Determine the [X, Y] coordinate at the center of the cell enclosing the given text.  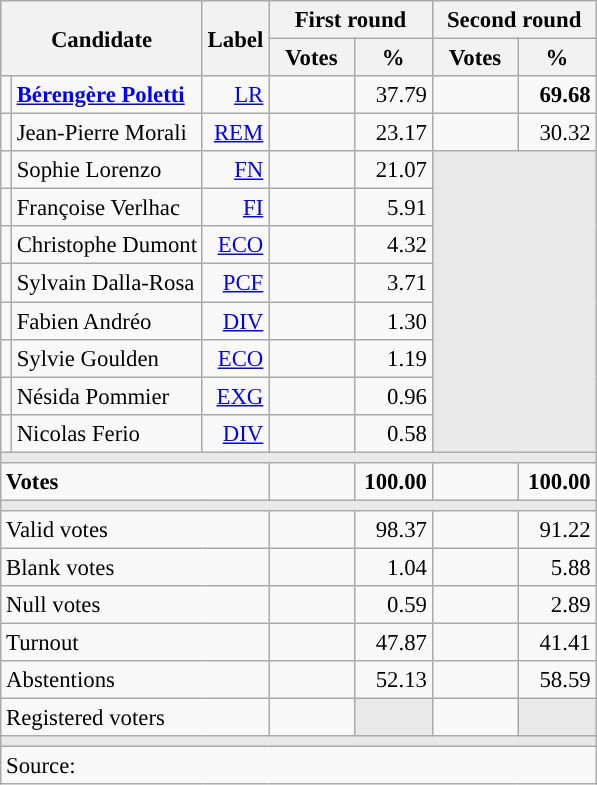
69.68 [557, 95]
41.41 [557, 643]
5.91 [393, 208]
1.30 [393, 321]
FN [235, 170]
Sophie Lorenzo [106, 170]
Source: [298, 766]
Sylvain Dalla-Rosa [106, 283]
21.07 [393, 170]
FI [235, 208]
Abstentions [135, 680]
Nicolas Ferio [106, 433]
5.88 [557, 567]
1.04 [393, 567]
0.59 [393, 605]
Label [235, 38]
0.58 [393, 433]
2.89 [557, 605]
Nésida Pommier [106, 396]
91.22 [557, 530]
Turnout [135, 643]
Françoise Verlhac [106, 208]
Christophe Dumont [106, 245]
1.19 [393, 358]
Registered voters [135, 718]
EXG [235, 396]
LR [235, 95]
Sylvie Goulden [106, 358]
Valid votes [135, 530]
4.32 [393, 245]
Null votes [135, 605]
Jean-Pierre Morali [106, 133]
Blank votes [135, 567]
37.79 [393, 95]
Bérengère Poletti [106, 95]
0.96 [393, 396]
30.32 [557, 133]
98.37 [393, 530]
58.59 [557, 680]
52.13 [393, 680]
Second round [514, 20]
47.87 [393, 643]
PCF [235, 283]
Fabien Andréo [106, 321]
3.71 [393, 283]
23.17 [393, 133]
REM [235, 133]
First round [351, 20]
Candidate [102, 38]
